From the cell containing the given text, extract its center point as (x, y) coordinate. 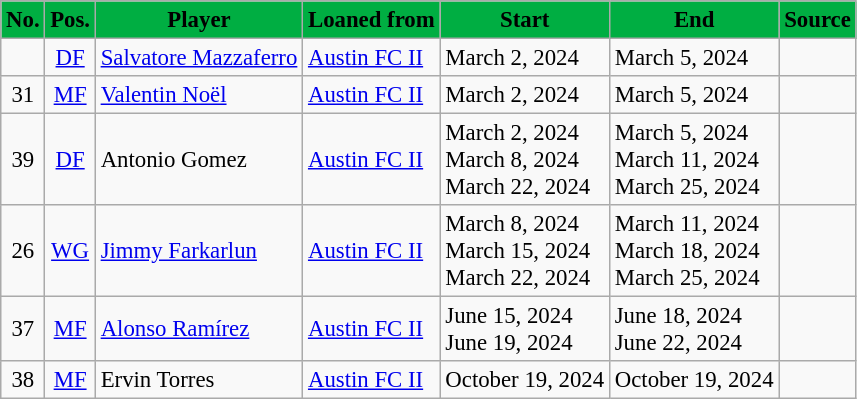
March 2, 2024March 8, 2024March 22, 2024 (524, 160)
WG (70, 251)
Start (524, 20)
June 18, 2024June 22, 2024 (694, 330)
March 5, 2024March 11, 2024March 25, 2024 (694, 160)
31 (23, 95)
Loaned from (372, 20)
Jimmy Farkarlun (198, 251)
Source (818, 20)
June 15, 2024June 19, 2024 (524, 330)
39 (23, 160)
26 (23, 251)
Pos. (70, 20)
Valentin Noël (198, 95)
Alonso Ramírez (198, 330)
March 11, 2024March 18, 2024March 25, 2024 (694, 251)
Antonio Gomez (198, 160)
No. (23, 20)
37 (23, 330)
End (694, 20)
Player (198, 20)
March 8, 2024March 15, 2024March 22, 2024 (524, 251)
Salvatore Mazzaferro (198, 58)
